Search for the cell housing the specified text and yield its [X, Y] center coordinate. 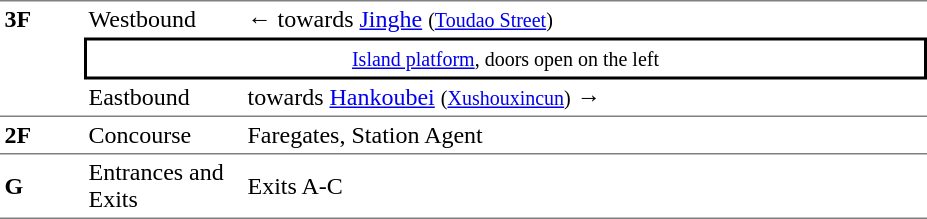
Faregates, Station Agent [585, 136]
towards Hankoubei (Xushouxincun) → [585, 98]
Exits A-C [585, 186]
Eastbound [164, 98]
3F [42, 58]
Concourse [164, 136]
Island platform, doors open on the left [506, 59]
G [42, 186]
Westbound [164, 19]
← towards Jinghe (Toudao Street) [585, 19]
Entrances and Exits [164, 186]
2F [42, 136]
